Return (x, y) of the center of cell containing provided text 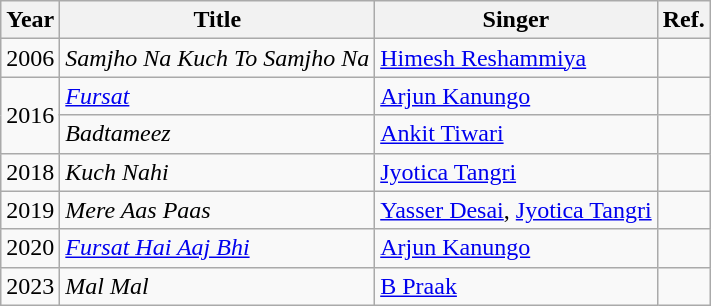
Fursat Hai Aaj Bhi (218, 248)
Himesh Reshammiya (516, 58)
Ankit Tiwari (516, 134)
Yasser Desai, Jyotica Tangri (516, 210)
B Praak (516, 286)
Jyotica Tangri (516, 172)
Mere Aas Paas (218, 210)
2023 (30, 286)
Kuch Nahi (218, 172)
2019 (30, 210)
2016 (30, 115)
Year (30, 20)
Fursat (218, 96)
Singer (516, 20)
2006 (30, 58)
2020 (30, 248)
Badtameez (218, 134)
Samjho Na Kuch To Samjho Na (218, 58)
Ref. (684, 20)
Title (218, 20)
2018 (30, 172)
Mal Mal (218, 286)
